Detect which cell encompasses the target text, then output its (x, y) center coordinate. 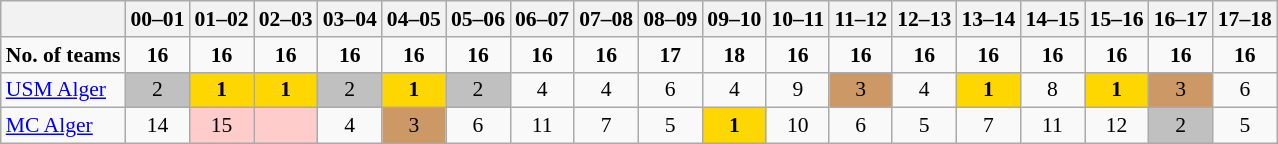
10 (798, 126)
15 (221, 126)
10–11 (798, 19)
08–09 (670, 19)
11–12 (860, 19)
07–08 (606, 19)
USM Alger (64, 90)
12–13 (924, 19)
14–15 (1052, 19)
9 (798, 90)
17 (670, 55)
04–05 (414, 19)
06–07 (542, 19)
03–04 (350, 19)
MC Alger (64, 126)
12 (1117, 126)
No. of teams (64, 55)
17–18 (1245, 19)
02–03 (286, 19)
09–10 (734, 19)
14 (157, 126)
8 (1052, 90)
05–06 (478, 19)
18 (734, 55)
01–02 (221, 19)
00–01 (157, 19)
16–17 (1181, 19)
13–14 (988, 19)
15–16 (1117, 19)
